Search for the cell housing the specified text and yield its (x, y) center coordinate. 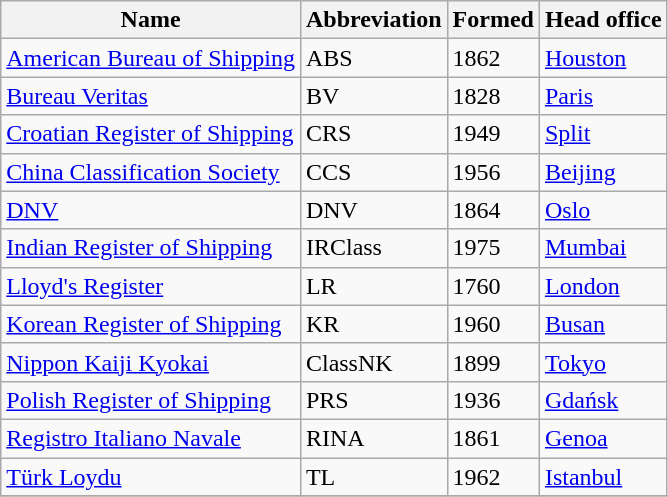
Nippon Kaiji Kyokai (151, 362)
Lloyd's Register (151, 286)
Tokyo (603, 362)
Paris (603, 96)
London (603, 286)
RINA (374, 438)
Polish Register of Shipping (151, 400)
BV (374, 96)
1975 (493, 248)
Indian Register of Shipping (151, 248)
Split (603, 134)
Türk Loydu (151, 477)
1862 (493, 58)
CCS (374, 172)
China Classification Society (151, 172)
1960 (493, 324)
Name (151, 20)
American Bureau of Shipping (151, 58)
TL (374, 477)
Croatian Register of Shipping (151, 134)
Mumbai (603, 248)
1828 (493, 96)
Istanbul (603, 477)
ClassNK (374, 362)
LR (374, 286)
1899 (493, 362)
Houston (603, 58)
CRS (374, 134)
1760 (493, 286)
Busan (603, 324)
Korean Register of Shipping (151, 324)
ABS (374, 58)
PRS (374, 400)
1936 (493, 400)
IRClass (374, 248)
Registro Italiano Navale (151, 438)
1949 (493, 134)
Beijing (603, 172)
KR (374, 324)
1864 (493, 210)
Formed (493, 20)
Oslo (603, 210)
Head office (603, 20)
1956 (493, 172)
Abbreviation (374, 20)
Genoa (603, 438)
Gdańsk (603, 400)
1962 (493, 477)
1861 (493, 438)
Bureau Veritas (151, 96)
